Extract the (X, Y) coordinate from the center of the cell holding the provided text.  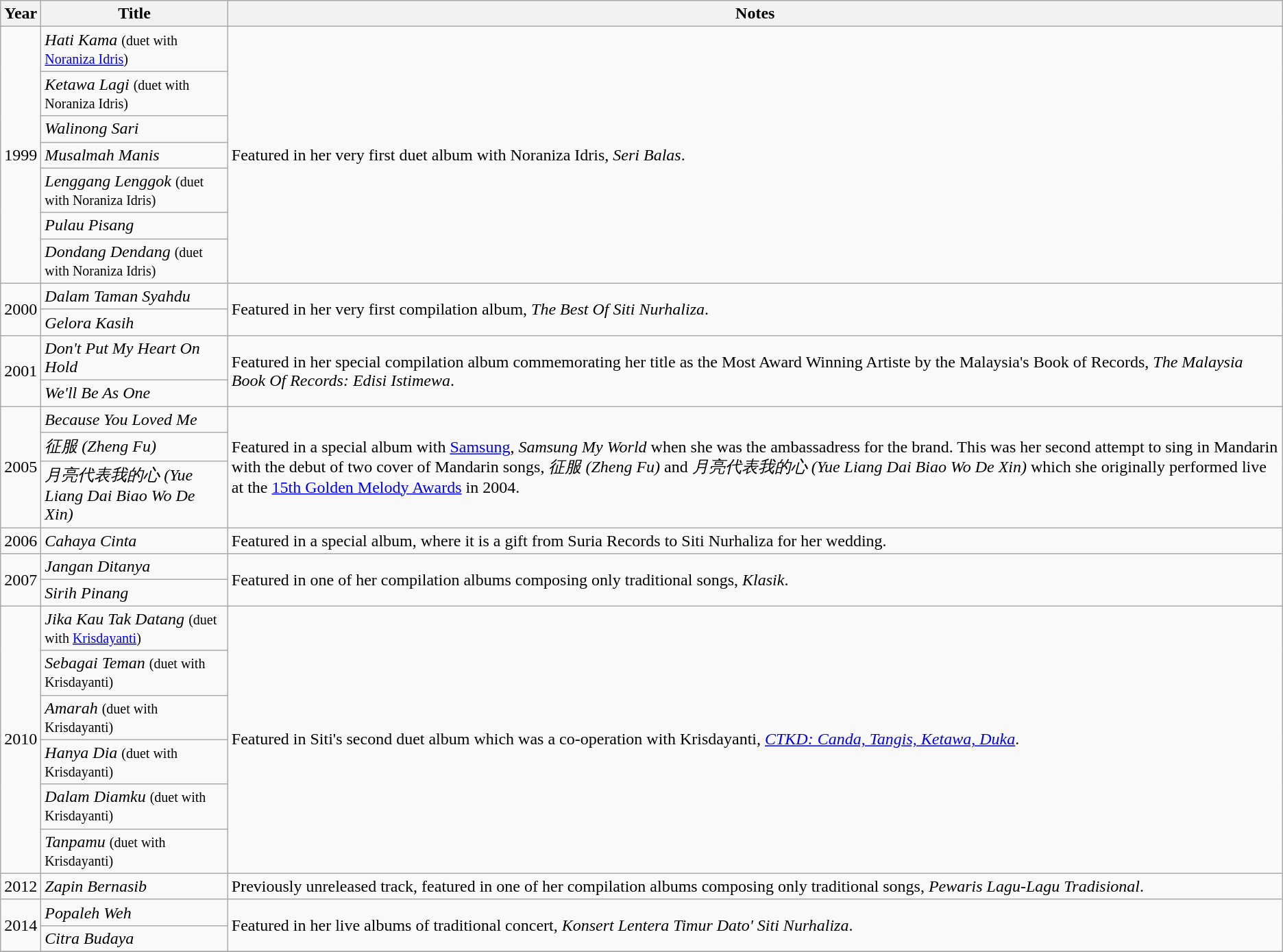
Gelora Kasih (134, 322)
Dondang Dendang (duet with Noraniza Idris) (134, 260)
2006 (21, 541)
Amarah (duet with Krisdayanti) (134, 717)
2012 (21, 886)
Featured in her very first compilation album, The Best Of Siti Nurhaliza. (755, 309)
1999 (21, 155)
Featured in her live albums of traditional concert, Konsert Lentera Timur Dato' Siti Nurhaliza. (755, 925)
2014 (21, 925)
Notes (755, 14)
2001 (21, 370)
征服 (Zheng Fu) (134, 447)
Jika Kau Tak Datang (duet with Krisdayanti) (134, 628)
Citra Budaya (134, 938)
Featured in Siti's second duet album which was a co-operation with Krisdayanti, CTKD: Canda, Tangis, Ketawa, Duka. (755, 740)
Popaleh Weh (134, 912)
Jangan Ditanya (134, 567)
Because You Loved Me (134, 419)
Lenggang Lenggok (duet with Noraniza Idris) (134, 191)
2007 (21, 580)
Don't Put My Heart On Hold (134, 358)
Previously unreleased track, featured in one of her compilation albums composing only traditional songs, Pewaris Lagu-Lagu Tradisional. (755, 886)
Title (134, 14)
Year (21, 14)
Musalmah Manis (134, 155)
Dalam Taman Syahdu (134, 296)
Zapin Bernasib (134, 886)
Featured in a special album, where it is a gift from Suria Records to Siti Nurhaliza for her wedding. (755, 541)
Hati Kama (duet with Noraniza Idris) (134, 49)
Hanya Dia (duet with Krisdayanti) (134, 762)
Sebagai Teman (duet with Krisdayanti) (134, 673)
Tanpamu (duet with Krisdayanti) (134, 851)
Ketawa Lagi (duet with Noraniza Idris) (134, 93)
Featured in one of her compilation albums composing only traditional songs, Klasik. (755, 580)
Walinong Sari (134, 129)
Pulau Pisang (134, 225)
Featured in her very first duet album with Noraniza Idris, Seri Balas. (755, 155)
月亮代表我的心 (Yue Liang Dai Biao Wo De Xin) (134, 495)
2005 (21, 466)
2000 (21, 309)
Dalam Diamku (duet with Krisdayanti) (134, 806)
Cahaya Cinta (134, 541)
Sirih Pinang (134, 593)
We'll Be As One (134, 393)
2010 (21, 740)
